From the cell containing the given text, extract its center point as [X, Y] coordinate. 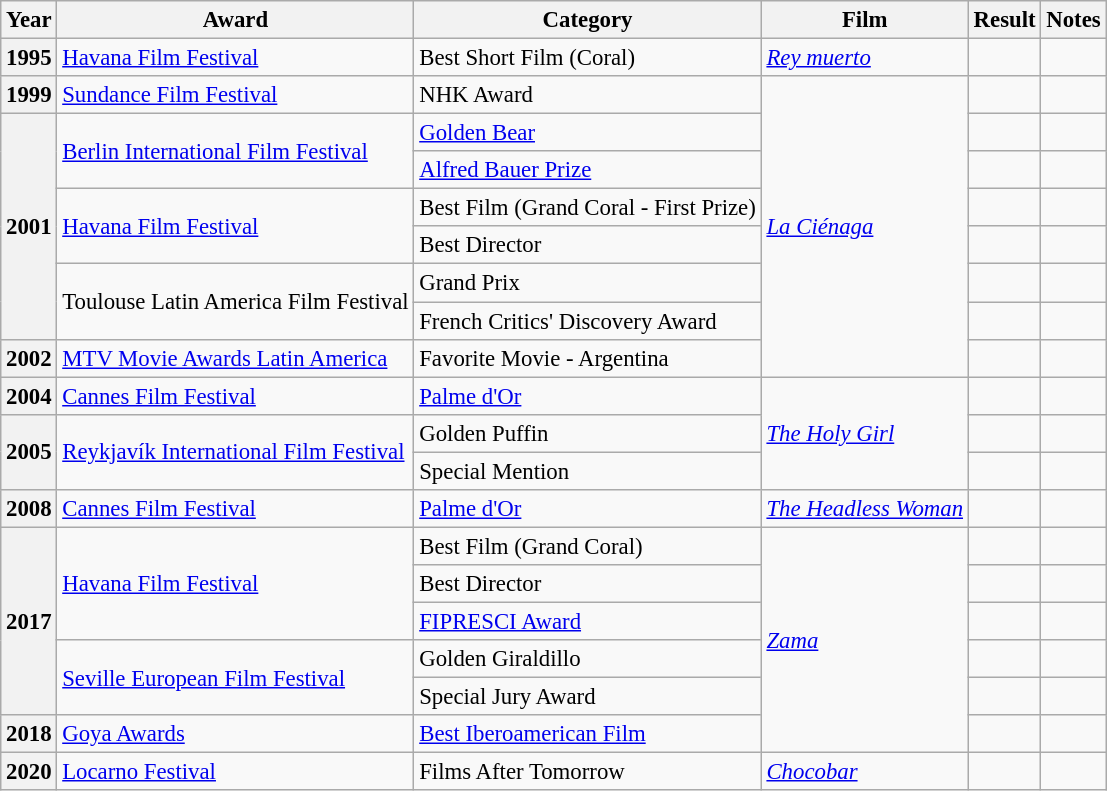
Reykjavík International Film Festival [236, 452]
Zama [864, 640]
2005 [29, 452]
Best Short Film (Coral) [588, 58]
Film [864, 20]
Golden Bear [588, 133]
Special Jury Award [588, 697]
FIPRESCI Award [588, 621]
2017 [29, 621]
2018 [29, 734]
Best Iberoamerican Film [588, 734]
Category [588, 20]
MTV Movie Awards Latin America [236, 358]
The Holy Girl [864, 434]
2020 [29, 772]
La Ciénaga [864, 226]
Berlin International Film Festival [236, 152]
1995 [29, 58]
2004 [29, 396]
Notes [1074, 20]
French Critics' Discovery Award [588, 321]
Golden Giraldillo [588, 659]
Locarno Festival [236, 772]
Special Mention [588, 471]
Rey muerto [864, 58]
The Headless Woman [864, 509]
Goya Awards [236, 734]
Films After Tomorrow [588, 772]
2002 [29, 358]
2008 [29, 509]
Toulouse Latin America Film Festival [236, 302]
Grand Prix [588, 283]
Alfred Bauer Prize [588, 170]
Seville European Film Festival [236, 678]
NHK Award [588, 95]
Chocobar [864, 772]
Golden Puffin [588, 433]
Best Film (Grand Coral - First Prize) [588, 208]
Favorite Movie - Argentina [588, 358]
1999 [29, 95]
Best Film (Grand Coral) [588, 546]
2001 [29, 227]
Result [1004, 20]
Award [236, 20]
Year [29, 20]
Sundance Film Festival [236, 95]
